Scan for the cell matching the given text and deliver its (X, Y) coordinate at center. 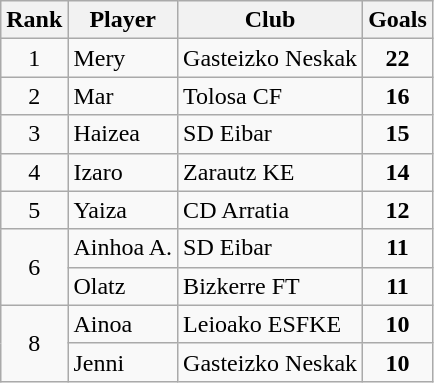
Mery (123, 58)
Goals (398, 20)
5 (34, 210)
CD Arratia (270, 210)
16 (398, 96)
Club (270, 20)
Player (123, 20)
Leioako ESFKE (270, 324)
Zarautz KE (270, 172)
12 (398, 210)
Mar (123, 96)
Rank (34, 20)
Haizea (123, 134)
6 (34, 267)
Ainhoa A. (123, 248)
Tolosa CF (270, 96)
8 (34, 343)
1 (34, 58)
2 (34, 96)
Bizkerre FT (270, 286)
Jenni (123, 362)
4 (34, 172)
14 (398, 172)
Izaro (123, 172)
3 (34, 134)
15 (398, 134)
Yaiza (123, 210)
Ainoa (123, 324)
22 (398, 58)
Olatz (123, 286)
